Return [x, y] of the center of cell containing provided text 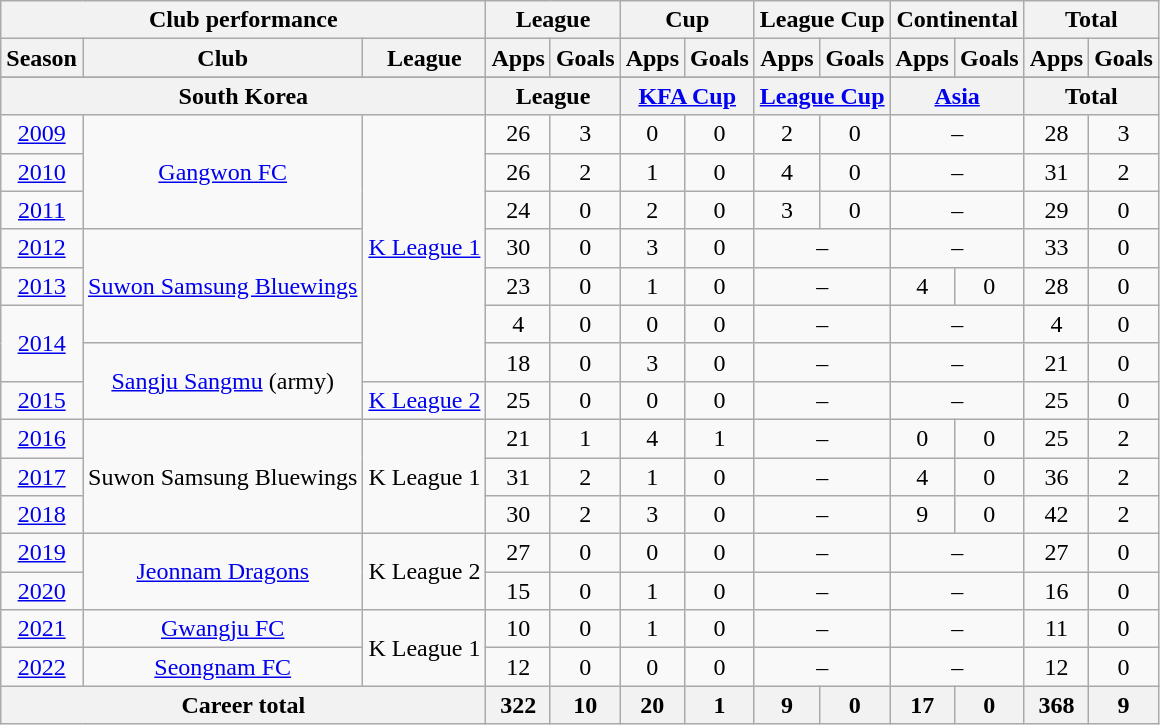
2019 [42, 553]
16 [1056, 591]
36 [1056, 477]
Career total [244, 705]
Seongnam FC [222, 667]
2020 [42, 591]
2015 [42, 400]
2017 [42, 477]
2021 [42, 629]
2010 [42, 172]
Sangju Sangmu (army) [222, 381]
18 [518, 362]
11 [1056, 629]
KFA Cup [687, 96]
Gangwon FC [222, 172]
2013 [42, 286]
2016 [42, 438]
322 [518, 705]
Club [222, 58]
Jeonnam Dragons [222, 572]
2011 [42, 210]
Season [42, 58]
20 [652, 705]
Asia [957, 96]
South Korea [244, 96]
23 [518, 286]
2022 [42, 667]
Cup [687, 20]
29 [1056, 210]
2012 [42, 248]
33 [1056, 248]
17 [922, 705]
Continental [957, 20]
2009 [42, 134]
2018 [42, 515]
2014 [42, 343]
Club performance [244, 20]
42 [1056, 515]
368 [1056, 705]
Gwangju FC [222, 629]
24 [518, 210]
15 [518, 591]
